Capture the cell that displays the provided text and extract its [x, y] central coordinate. 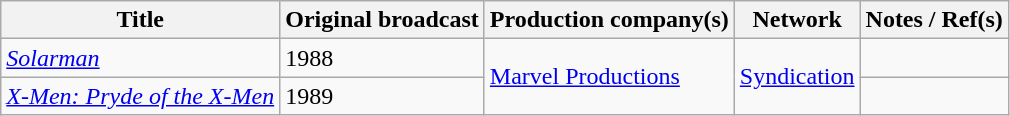
Production company(s) [609, 20]
1988 [382, 58]
X-Men: Pryde of the X-Men [140, 96]
Solarman [140, 58]
Syndication [797, 77]
Original broadcast [382, 20]
Title [140, 20]
Notes / Ref(s) [934, 20]
Network [797, 20]
1989 [382, 96]
Marvel Productions [609, 77]
